Capture the cell that displays the provided text and extract its (X, Y) central coordinate. 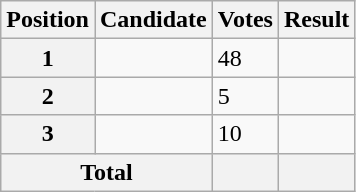
1 (48, 58)
48 (245, 58)
5 (245, 96)
Votes (245, 20)
Result (316, 20)
Total (107, 172)
3 (48, 134)
2 (48, 96)
Position (48, 20)
Candidate (153, 20)
10 (245, 134)
